Output the [x, y] coordinate of the center of the cell containing the given text.  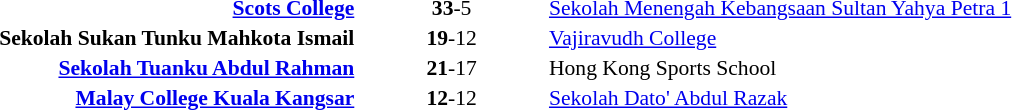
21-17 [452, 68]
19-12 [452, 38]
